Identify which cell holds the provided text, then report its (X, Y) central coordinate. 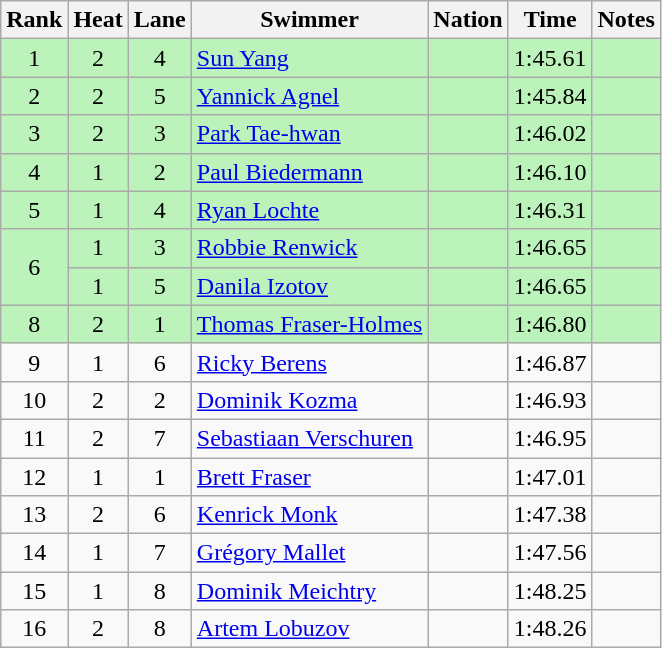
Yannick Agnel (310, 96)
Dominik Meichtry (310, 591)
Heat (98, 20)
1:45.61 (550, 58)
1:46.02 (550, 134)
Grégory Mallet (310, 553)
1:46.10 (550, 172)
Robbie Renwick (310, 248)
12 (34, 477)
Paul Biedermann (310, 172)
Park Tae-hwan (310, 134)
Thomas Fraser-Holmes (310, 324)
1:46.31 (550, 210)
Brett Fraser (310, 477)
Sebastiaan Verschuren (310, 438)
1:46.95 (550, 438)
Ricky Berens (310, 362)
Danila Izotov (310, 286)
Lane (160, 20)
Nation (468, 20)
1:46.80 (550, 324)
1:46.93 (550, 400)
1:47.56 (550, 553)
1:45.84 (550, 96)
15 (34, 591)
Dominik Kozma (310, 400)
Ryan Lochte (310, 210)
11 (34, 438)
Kenrick Monk (310, 515)
1:47.01 (550, 477)
10 (34, 400)
1:47.38 (550, 515)
1:48.26 (550, 629)
Artem Lobuzov (310, 629)
16 (34, 629)
13 (34, 515)
Time (550, 20)
1:46.87 (550, 362)
Rank (34, 20)
9 (34, 362)
14 (34, 553)
Notes (626, 20)
1:48.25 (550, 591)
Sun Yang (310, 58)
Swimmer (310, 20)
